Locate the cell with the specified text and output its (X, Y) center coordinate. 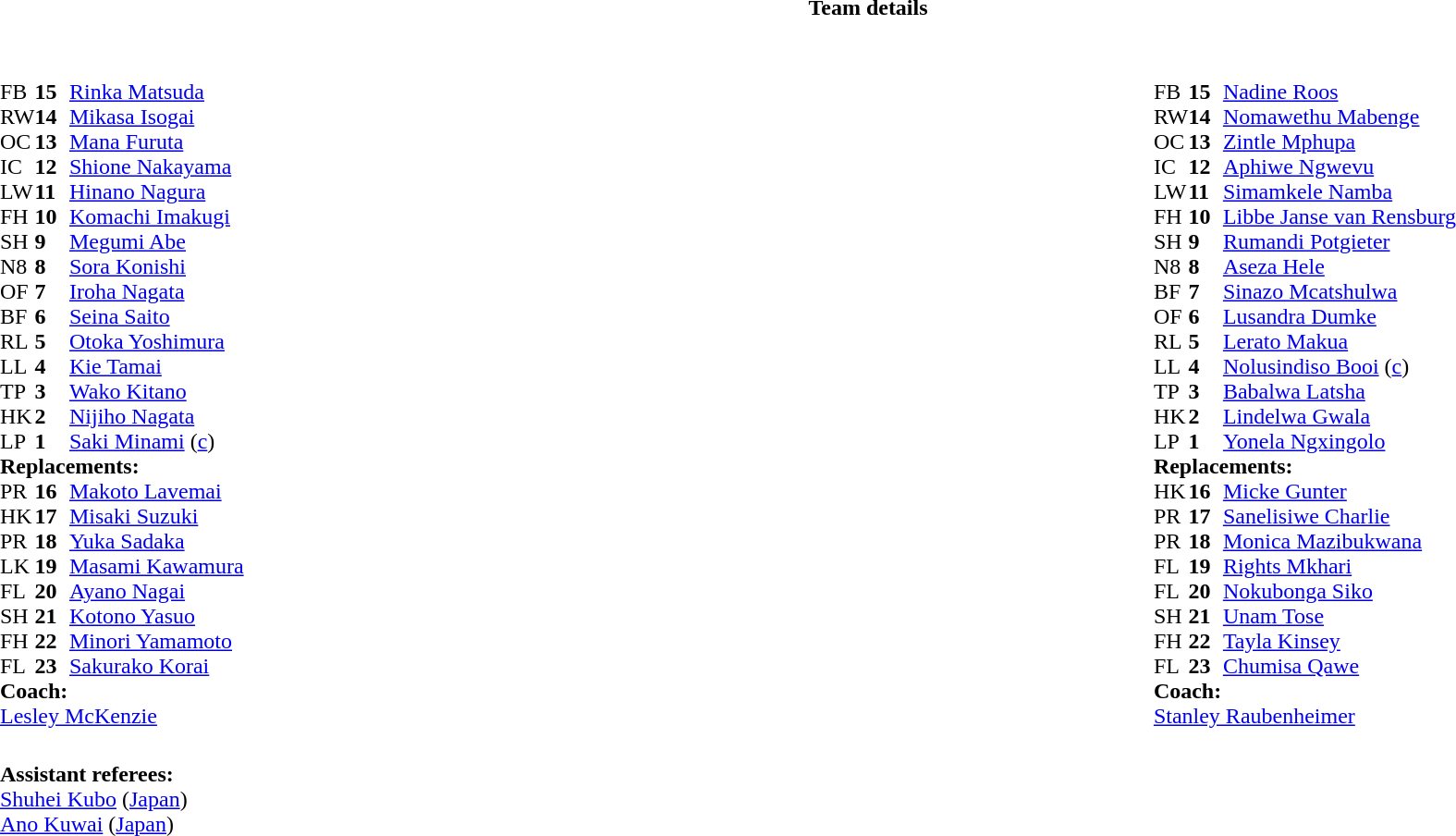
Micke Gunter (1340, 492)
Saki Minami (c) (157, 442)
Sanelisiwe Charlie (1340, 516)
Otoka Yoshimura (157, 342)
Rinka Matsuda (157, 92)
Stanley Raubenheimer (1305, 716)
Shione Nakayama (157, 166)
Rumandi Potgieter (1340, 242)
Mana Furuta (157, 142)
Rights Mkhari (1340, 566)
LK (18, 566)
Sakurako Korai (157, 666)
Komachi Imakugi (157, 216)
Nomawethu Mabenge (1340, 117)
Seina Saito (157, 316)
Wako Kitano (157, 392)
Lusandra Dumke (1340, 316)
Ayano Nagai (157, 592)
Iroha Nagata (157, 292)
Nadine Roos (1340, 92)
Simamkele Namba (1340, 192)
Zintle Mphupa (1340, 142)
Tayla Kinsey (1340, 642)
Megumi Abe (157, 242)
Minori Yamamoto (157, 642)
Nolusindiso Booi (c) (1340, 366)
Libbe Janse van Rensburg (1340, 216)
Babalwa Latsha (1340, 392)
Aseza Hele (1340, 266)
Sora Konishi (157, 266)
Kotono Yasuo (157, 616)
Nokubonga Siko (1340, 592)
Sinazo Mcatshulwa (1340, 292)
Makoto Lavemai (157, 492)
Lindelwa Gwala (1340, 416)
Lerato Makua (1340, 342)
Mikasa Isogai (157, 117)
Yonela Ngxingolo (1340, 442)
Chumisa Qawe (1340, 666)
Lesley McKenzie (122, 716)
Nijiho Nagata (157, 416)
Kie Tamai (157, 366)
Masami Kawamura (157, 566)
Aphiwe Ngwevu (1340, 166)
Hinano Nagura (157, 192)
Yuka Sadaka (157, 542)
Misaki Suzuki (157, 516)
Unam Tose (1340, 616)
Monica Mazibukwana (1340, 542)
